Locate the cell with the specified text and output its (X, Y) center coordinate. 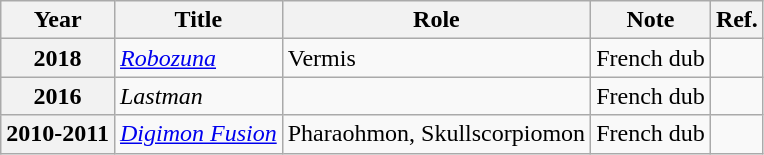
Pharaohmon, Skullscorpiomon (436, 134)
Lastman (198, 96)
Digimon Fusion (198, 134)
Vermis (436, 58)
2010-2011 (58, 134)
Role (436, 20)
Robozuna (198, 58)
Note (651, 20)
Year (58, 20)
Ref. (736, 20)
2018 (58, 58)
2016 (58, 96)
Title (198, 20)
